Scan for the cell matching the given text and deliver its [x, y] coordinate at center. 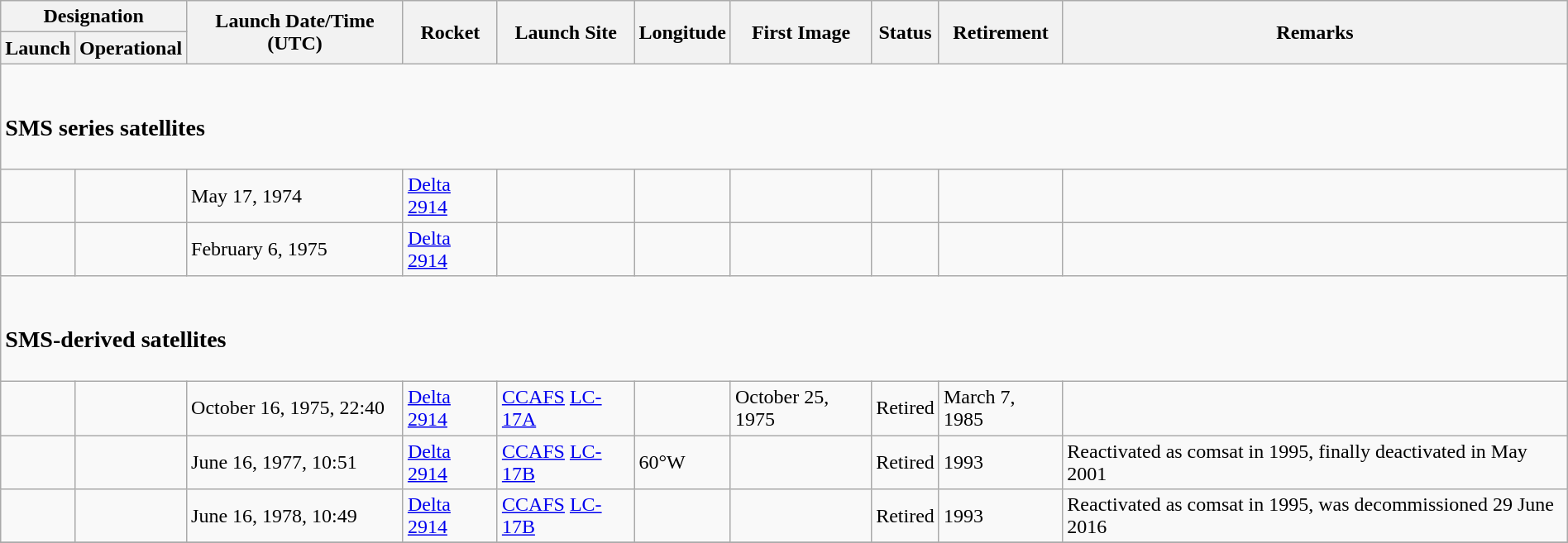
June 16, 1977, 10:51 [295, 461]
March 7, 1985 [1001, 408]
60°W [682, 461]
SMS-derived satellites [784, 329]
SMS series satellites [784, 116]
June 16, 1978, 10:49 [295, 516]
Launch Date/Time (UTC) [295, 32]
Status [906, 32]
February 6, 1975 [295, 250]
Reactivated as comsat in 1995, finally deactivated in May 2001 [1315, 461]
May 17, 1974 [295, 195]
Remarks [1315, 32]
Launch [38, 48]
First Image [801, 32]
Reactivated as comsat in 1995, was decommissioned 29 June 2016 [1315, 516]
October 16, 1975, 22:40 [295, 408]
Launch Site [566, 32]
Designation [94, 17]
October 25, 1975 [801, 408]
Rocket [450, 32]
Retirement [1001, 32]
CCAFS LC-17A [566, 408]
Operational [131, 48]
Longitude [682, 32]
